Return (x, y) of the center of cell containing provided text 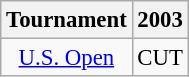
2003 (160, 20)
CUT (160, 58)
Tournament (66, 20)
U.S. Open (66, 58)
